For the text-containing cell, return its midpoint in (X, Y) coordinate format. 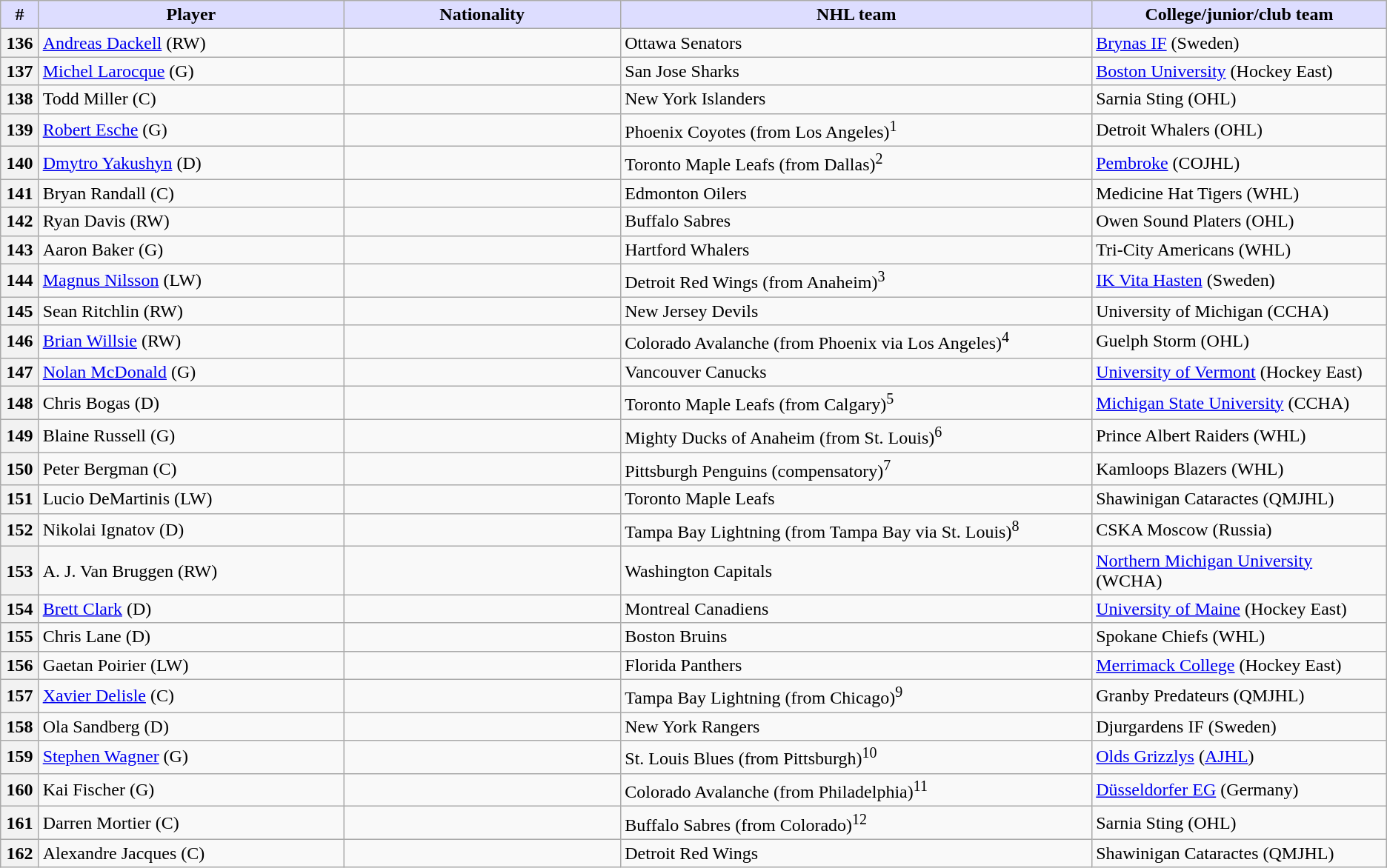
140 (19, 163)
Pembroke (COJHL) (1240, 163)
Colorado Avalanche (from Philadelphia)11 (857, 789)
Owen Sound Platers (OHL) (1240, 221)
New York Islanders (857, 99)
Ottawa Senators (857, 43)
Nolan McDonald (G) (191, 372)
Pittsburgh Penguins (compensatory)7 (857, 470)
Kamloops Blazers (WHL) (1240, 470)
Tampa Bay Lightning (from Tampa Bay via St. Louis)8 (857, 530)
Michel Larocque (G) (191, 71)
New Jersey Devils (857, 311)
144 (19, 280)
159 (19, 757)
138 (19, 99)
Northern Michigan University (WCHA) (1240, 570)
Prince Albert Raiders (WHL) (1240, 435)
153 (19, 570)
CSKA Moscow (Russia) (1240, 530)
Todd Miller (C) (191, 99)
San Jose Sharks (857, 71)
Alexandre Jacques (C) (191, 853)
Darren Mortier (C) (191, 824)
149 (19, 435)
University of Vermont (Hockey East) (1240, 372)
160 (19, 789)
Chris Bogas (D) (191, 403)
Ryan Davis (RW) (191, 221)
154 (19, 609)
Boston Bruins (857, 637)
Edmonton Oilers (857, 193)
141 (19, 193)
A. J. Van Bruggen (RW) (191, 570)
Andreas Dackell (RW) (191, 43)
162 (19, 853)
IK Vita Hasten (Sweden) (1240, 280)
Aaron Baker (G) (191, 250)
Olds Grizzlys (AJHL) (1240, 757)
University of Michigan (CCHA) (1240, 311)
St. Louis Blues (from Pittsburgh)10 (857, 757)
Tri-City Americans (WHL) (1240, 250)
Guelph Storm (OHL) (1240, 342)
Lucio DeMartinis (LW) (191, 499)
147 (19, 372)
145 (19, 311)
Phoenix Coyotes (from Los Angeles)1 (857, 130)
Buffalo Sabres (from Colorado)12 (857, 824)
Ola Sandberg (D) (191, 727)
New York Rangers (857, 727)
142 (19, 221)
Robert Esche (G) (191, 130)
Mighty Ducks of Anaheim (from St. Louis)6 (857, 435)
Toronto Maple Leafs (from Dallas)2 (857, 163)
Boston University (Hockey East) (1240, 71)
Chris Lane (D) (191, 637)
Stephen Wagner (G) (191, 757)
Detroit Red Wings (857, 853)
136 (19, 43)
Brett Clark (D) (191, 609)
Player (191, 15)
Montreal Canadiens (857, 609)
Granby Predateurs (QMJHL) (1240, 696)
Hartford Whalers (857, 250)
Peter Bergman (C) (191, 470)
Kai Fischer (G) (191, 789)
Brynas IF (Sweden) (1240, 43)
148 (19, 403)
143 (19, 250)
Michigan State University (CCHA) (1240, 403)
Xavier Delisle (C) (191, 696)
College/junior/club team (1240, 15)
161 (19, 824)
# (19, 15)
Colorado Avalanche (from Phoenix via Los Angeles)4 (857, 342)
Detroit Red Wings (from Anaheim)3 (857, 280)
NHL team (857, 15)
Magnus Nilsson (LW) (191, 280)
Tampa Bay Lightning (from Chicago)9 (857, 696)
156 (19, 665)
158 (19, 727)
155 (19, 637)
Blaine Russell (G) (191, 435)
150 (19, 470)
Dmytro Yakushyn (D) (191, 163)
Brian Willsie (RW) (191, 342)
151 (19, 499)
Bryan Randall (C) (191, 193)
Medicine Hat Tigers (WHL) (1240, 193)
157 (19, 696)
139 (19, 130)
Washington Capitals (857, 570)
137 (19, 71)
Gaetan Poirier (LW) (191, 665)
University of Maine (Hockey East) (1240, 609)
Detroit Whalers (OHL) (1240, 130)
Toronto Maple Leafs (from Calgary)5 (857, 403)
Buffalo Sabres (857, 221)
Florida Panthers (857, 665)
Merrimack College (Hockey East) (1240, 665)
Spokane Chiefs (WHL) (1240, 637)
146 (19, 342)
152 (19, 530)
Düsseldorfer EG (Germany) (1240, 789)
Djurgardens IF (Sweden) (1240, 727)
Vancouver Canucks (857, 372)
Nationality (482, 15)
Toronto Maple Leafs (857, 499)
Nikolai Ignatov (D) (191, 530)
Sean Ritchlin (RW) (191, 311)
